Scan for the cell matching the given text and deliver its [X, Y] coordinate at center. 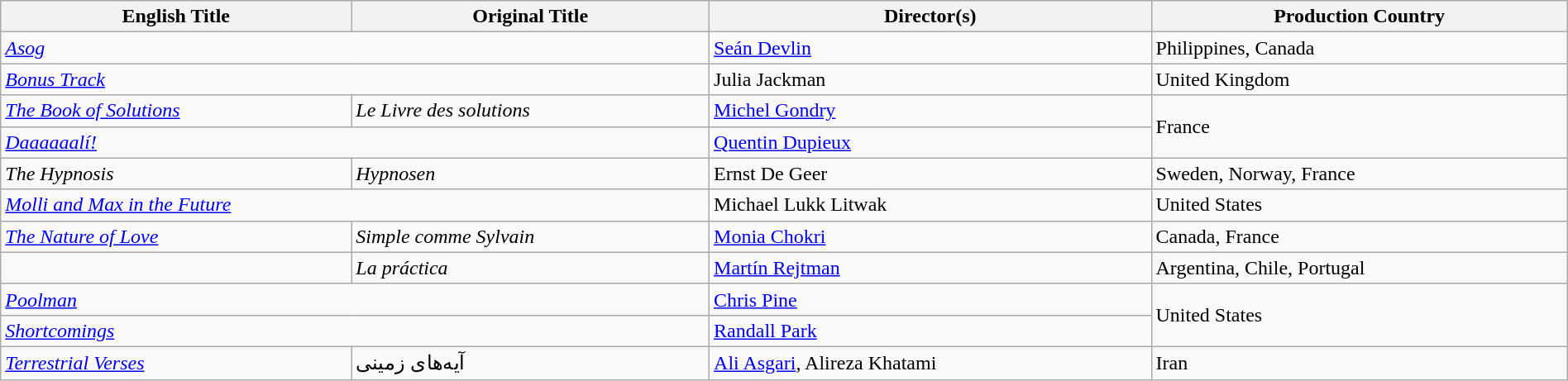
Simple comme Sylvain [531, 236]
Monia Chokri [930, 236]
France [1360, 126]
Argentina, Chile, Portugal [1360, 268]
Poolman [356, 299]
Canada, France [1360, 236]
Terrestrial Verses [176, 363]
Randall Park [930, 331]
Hypnosen [531, 174]
Original Title [531, 17]
Michael Lukk Litwak [930, 205]
Asog [356, 48]
English Title [176, 17]
Julia Jackman [930, 79]
Director(s) [930, 17]
Michel Gondry [930, 111]
United Kingdom [1360, 79]
The Hypnosis [176, 174]
Quentin Dupieux [930, 142]
Iran [1360, 363]
Production Country [1360, 17]
Shortcomings [356, 331]
Daaaaaalí! [356, 142]
Seán Devlin [930, 48]
Molli and Max in the Future [356, 205]
Le Livre des solutions [531, 111]
آیه‌های زمینی [531, 363]
Chris Pine [930, 299]
Bonus Track [356, 79]
La práctica [531, 268]
The Nature of Love [176, 236]
The Book of Solutions [176, 111]
Martín Rejtman [930, 268]
Ernst De Geer [930, 174]
Philippines, Canada [1360, 48]
Ali Asgari, Alireza Khatami [930, 363]
Sweden, Norway, France [1360, 174]
